Pinpoint the cell where the given text exists, returning its (X, Y) midpoint coordinate. 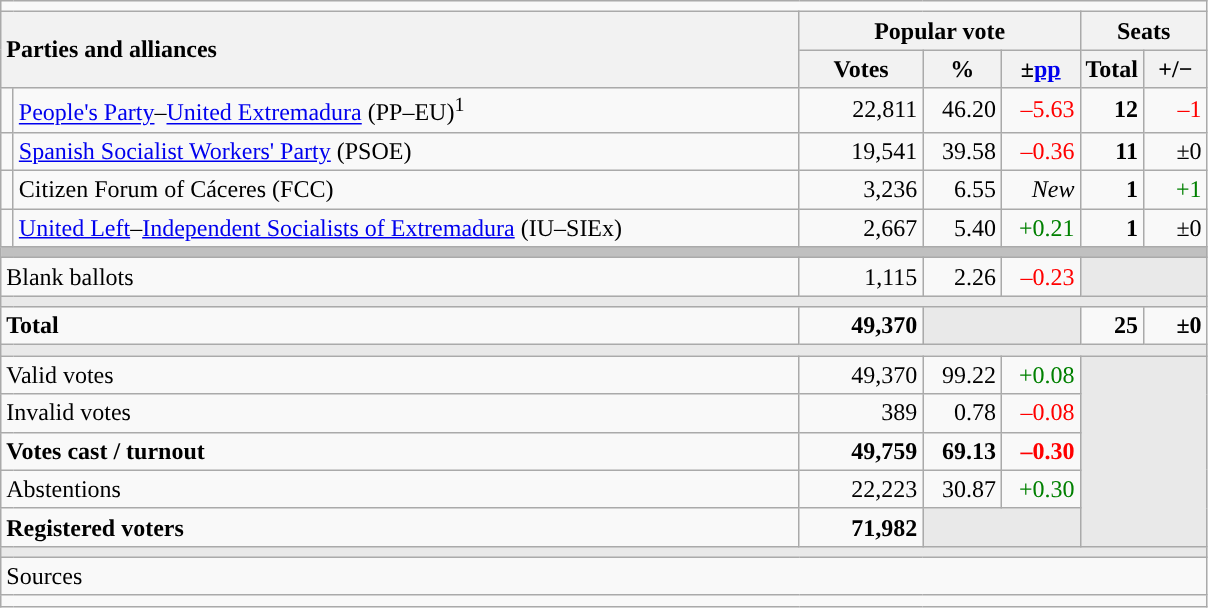
–0.36 (1040, 151)
+/− (1176, 69)
Votes (861, 69)
6.55 (962, 190)
5.40 (962, 228)
25 (1112, 326)
Registered voters (400, 527)
69.13 (962, 451)
Parties and alliances (400, 50)
49,759 (861, 451)
Votes cast / turnout (400, 451)
People's Party–United Extremadura (PP–EU)1 (406, 110)
2.26 (962, 277)
46.20 (962, 110)
22,223 (861, 489)
New (1040, 190)
71,982 (861, 527)
+0.30 (1040, 489)
+0.21 (1040, 228)
30.87 (962, 489)
Seats (1144, 31)
2,667 (861, 228)
+0.08 (1040, 375)
United Left–Independent Socialists of Extremadura (IU–SIEx) (406, 228)
–1 (1176, 110)
% (962, 69)
389 (861, 413)
11 (1112, 151)
Invalid votes (400, 413)
Citizen Forum of Cáceres (FCC) (406, 190)
39.58 (962, 151)
–0.08 (1040, 413)
0.78 (962, 413)
+1 (1176, 190)
22,811 (861, 110)
19,541 (861, 151)
–0.30 (1040, 451)
Spanish Socialist Workers' Party (PSOE) (406, 151)
Valid votes (400, 375)
Sources (604, 576)
3,236 (861, 190)
±pp (1040, 69)
Abstentions (400, 489)
12 (1112, 110)
Popular vote (940, 31)
–0.23 (1040, 277)
–5.63 (1040, 110)
99.22 (962, 375)
1,115 (861, 277)
Blank ballots (400, 277)
